Detect which cell encompasses the target text, then output its (X, Y) center coordinate. 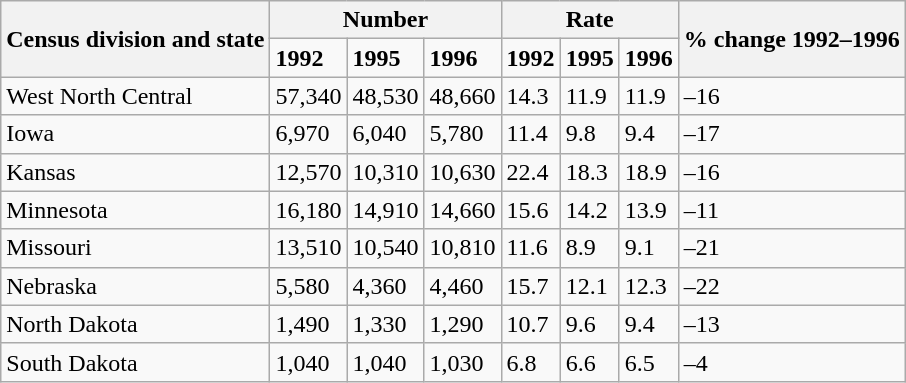
6,970 (308, 134)
8.9 (590, 248)
North Dakota (136, 324)
10,630 (462, 172)
West North Central (136, 96)
1,490 (308, 324)
–4 (792, 362)
10,310 (386, 172)
Minnesota (136, 210)
9.6 (590, 324)
9.1 (648, 248)
% change 1992–1996 (792, 39)
12.1 (590, 286)
10,540 (386, 248)
Nebraska (136, 286)
1,030 (462, 362)
13,510 (308, 248)
6.8 (530, 362)
15.7 (530, 286)
11.6 (530, 248)
Kansas (136, 172)
–17 (792, 134)
–11 (792, 210)
Census division and state (136, 39)
6.6 (590, 362)
–22 (792, 286)
9.8 (590, 134)
6,040 (386, 134)
6.5 (648, 362)
16,180 (308, 210)
14.2 (590, 210)
14.3 (530, 96)
18.9 (648, 172)
4,360 (386, 286)
Iowa (136, 134)
14,910 (386, 210)
1,330 (386, 324)
11.4 (530, 134)
5,780 (462, 134)
5,580 (308, 286)
–21 (792, 248)
South Dakota (136, 362)
57,340 (308, 96)
4,460 (462, 286)
12,570 (308, 172)
13.9 (648, 210)
15.6 (530, 210)
12.3 (648, 286)
10.7 (530, 324)
22.4 (530, 172)
Missouri (136, 248)
48,660 (462, 96)
1,290 (462, 324)
Number (386, 20)
48,530 (386, 96)
14,660 (462, 210)
10,810 (462, 248)
–13 (792, 324)
18.3 (590, 172)
Rate (590, 20)
